Capture the cell that displays the provided text and extract its [x, y] central coordinate. 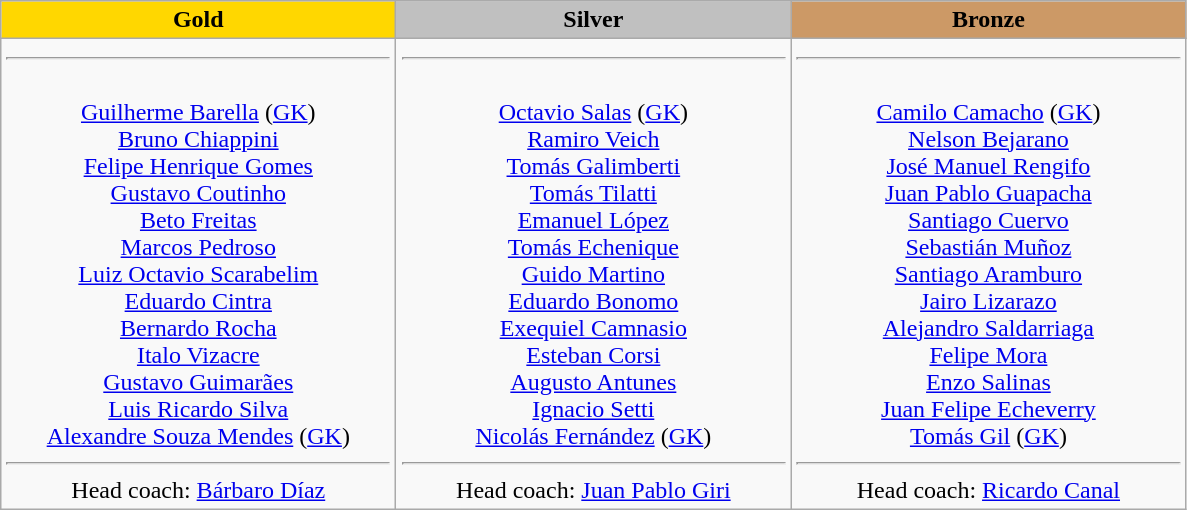
Gold [198, 20]
Silver [594, 20]
Bronze [988, 20]
